Extract the (X, Y) coordinate from the center of the cell holding the provided text.  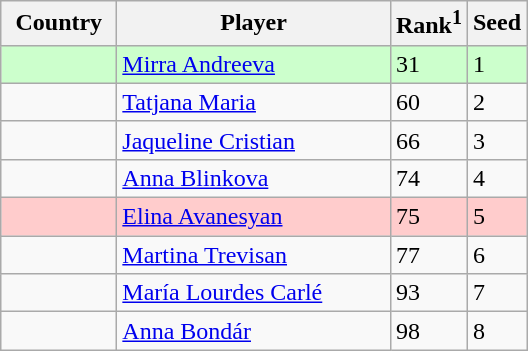
77 (428, 255)
1 (496, 64)
4 (496, 178)
Tatjana Maria (254, 102)
7 (496, 293)
Jaqueline Cristian (254, 140)
Elina Avanesyan (254, 217)
6 (496, 255)
5 (496, 217)
Anna Blinkova (254, 178)
60 (428, 102)
María Lourdes Carlé (254, 293)
66 (428, 140)
Country (59, 24)
8 (496, 331)
75 (428, 217)
Anna Bondár (254, 331)
31 (428, 64)
Seed (496, 24)
Mirra Andreeva (254, 64)
3 (496, 140)
93 (428, 293)
Martina Trevisan (254, 255)
Player (254, 24)
74 (428, 178)
98 (428, 331)
Rank1 (428, 24)
2 (496, 102)
